Extract the [X, Y] coordinate from the center of the cell holding the provided text.  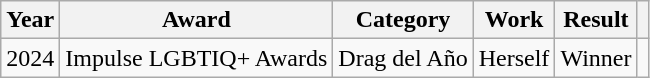
2024 [30, 58]
Impulse LGBTIQ+ Awards [196, 58]
Year [30, 20]
Category [403, 20]
Winner [596, 58]
Result [596, 20]
Award [196, 20]
Herself [514, 58]
Drag del Año [403, 58]
Work [514, 20]
